Output the (X, Y) coordinate of the center of the cell containing the given text.  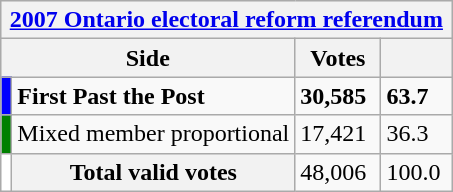
63.7 (416, 96)
Mixed member proportional (154, 134)
36.3 (416, 134)
17,421 (338, 134)
2007 Ontario electoral reform referendum (226, 20)
Votes (338, 58)
100.0 (416, 172)
Total valid votes (154, 172)
48,006 (338, 172)
Side (148, 58)
30,585 (338, 96)
First Past the Post (154, 96)
